Search for the cell housing the specified text and yield its (x, y) center coordinate. 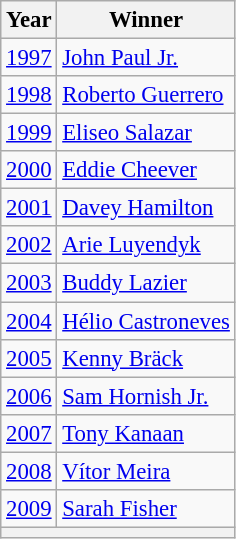
Sarah Fisher (146, 509)
Roberto Guerrero (146, 95)
1997 (29, 58)
Kenny Bräck (146, 358)
2006 (29, 396)
2002 (29, 245)
2004 (29, 321)
2001 (29, 208)
2009 (29, 509)
2008 (29, 471)
Year (29, 20)
Vítor Meira (146, 471)
Eddie Cheever (146, 170)
1999 (29, 133)
2007 (29, 433)
Eliseo Salazar (146, 133)
2003 (29, 283)
Buddy Lazier (146, 283)
Arie Luyendyk (146, 245)
Hélio Castroneves (146, 321)
Davey Hamilton (146, 208)
John Paul Jr. (146, 58)
Sam Hornish Jr. (146, 396)
2005 (29, 358)
Tony Kanaan (146, 433)
Winner (146, 20)
1998 (29, 95)
2000 (29, 170)
